For the text-containing cell, return its midpoint in (X, Y) coordinate format. 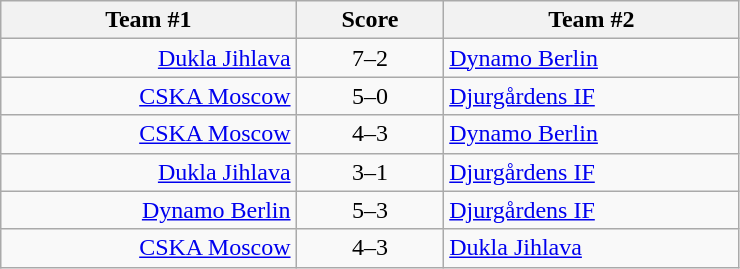
5–3 (370, 210)
Team #2 (592, 20)
7–2 (370, 58)
3–1 (370, 172)
Score (370, 20)
Team #1 (148, 20)
5–0 (370, 96)
